Return the (X, Y) coordinate for the center point of the cell that contains the specified text.  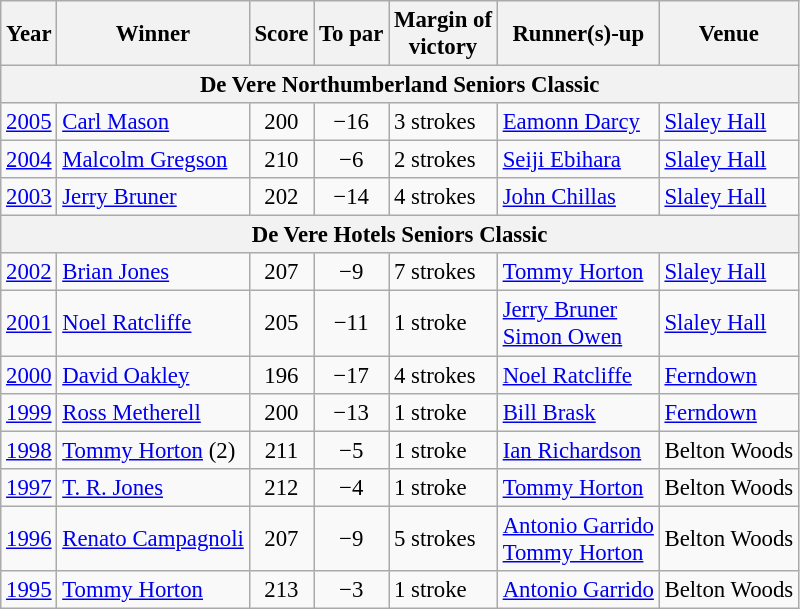
Score (282, 34)
2003 (29, 197)
Year (29, 34)
John Chillas (578, 197)
−16 (352, 122)
Malcolm Gregson (153, 160)
−11 (352, 324)
2001 (29, 324)
−6 (352, 160)
Antonio Garrido (578, 590)
De Vere Hotels Seniors Classic (400, 235)
2005 (29, 122)
Antonio Garrido Tommy Horton (578, 538)
213 (282, 590)
−17 (352, 375)
2004 (29, 160)
Ross Metherell (153, 412)
Tommy Horton (2) (153, 450)
1996 (29, 538)
196 (282, 375)
1998 (29, 450)
Eamonn Darcy (578, 122)
211 (282, 450)
−13 (352, 412)
Ian Richardson (578, 450)
Margin ofvictory (444, 34)
3 strokes (444, 122)
Bill Brask (578, 412)
2000 (29, 375)
De Vere Northumberland Seniors Classic (400, 85)
Jerry Bruner Simon Owen (578, 324)
210 (282, 160)
2 strokes (444, 160)
To par (352, 34)
2002 (29, 273)
T. R. Jones (153, 487)
212 (282, 487)
Renato Campagnoli (153, 538)
−5 (352, 450)
1997 (29, 487)
1999 (29, 412)
Runner(s)-up (578, 34)
202 (282, 197)
−4 (352, 487)
205 (282, 324)
Winner (153, 34)
−3 (352, 590)
Carl Mason (153, 122)
1995 (29, 590)
7 strokes (444, 273)
Venue (728, 34)
Brian Jones (153, 273)
−14 (352, 197)
Jerry Bruner (153, 197)
5 strokes (444, 538)
David Oakley (153, 375)
Seiji Ebihara (578, 160)
